Capture the cell that displays the provided text and extract its [X, Y] central coordinate. 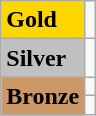
Bronze [43, 96]
Gold [43, 20]
Silver [43, 58]
